Find where the given text appears and provide that cell's center as [X, Y] coordinate. 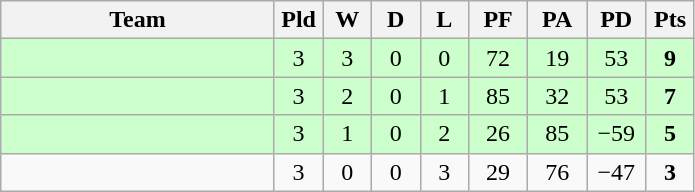
9 [670, 58]
29 [498, 172]
7 [670, 96]
Pld [298, 20]
L [444, 20]
PA [558, 20]
76 [558, 172]
D [396, 20]
−47 [616, 172]
PD [616, 20]
W [348, 20]
72 [498, 58]
Pts [670, 20]
32 [558, 96]
PF [498, 20]
Team [138, 20]
19 [558, 58]
−59 [616, 134]
5 [670, 134]
26 [498, 134]
